Identify which cell holds the provided text, then report its [x, y] central coordinate. 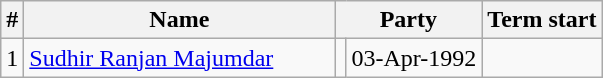
Party [408, 20]
Term start [542, 20]
1 [12, 58]
# [12, 20]
03-Apr-1992 [414, 58]
Sudhir Ranjan Majumdar [180, 58]
Name [180, 20]
